Search for the cell housing the specified text and yield its (x, y) center coordinate. 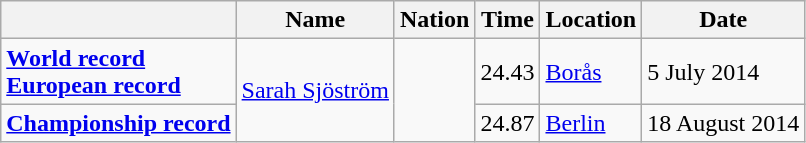
Borås (591, 72)
18 August 2014 (724, 123)
Name (315, 20)
24.87 (508, 123)
Time (508, 20)
Sarah Sjöström (315, 90)
24.43 (508, 72)
Championship record (118, 123)
Berlin (591, 123)
Date (724, 20)
Nation (434, 20)
Location (591, 20)
World recordEuropean record (118, 72)
5 July 2014 (724, 72)
